Determine the (X, Y) coordinate at the center of the cell enclosing the given text.  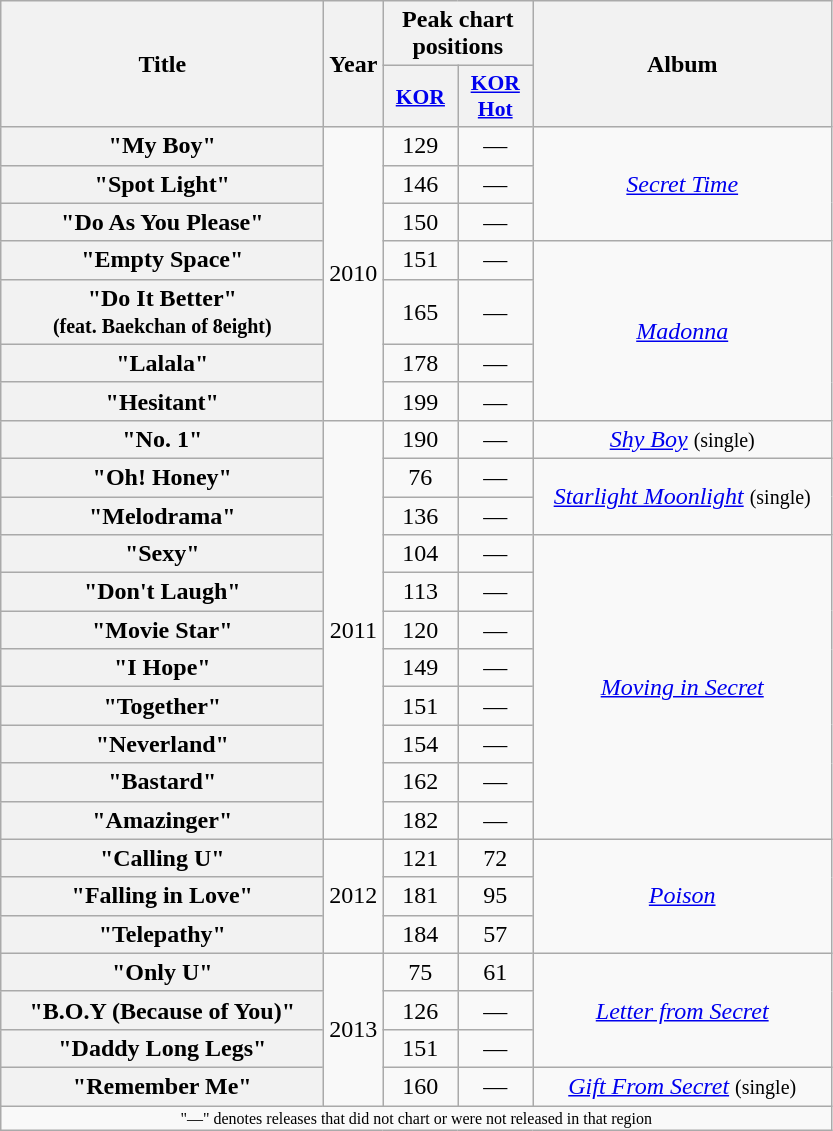
178 (420, 363)
Poison (682, 896)
"No. 1" (162, 439)
"Movie Star" (162, 630)
"Lalala" (162, 363)
199 (420, 401)
Starlight Moonlight (single) (682, 496)
136 (420, 515)
"Daddy Long Legs" (162, 1048)
146 (420, 184)
182 (420, 820)
"Spot Light" (162, 184)
Shy Boy (single) (682, 439)
Peak chart positions (458, 34)
76 (420, 477)
"My Boy" (162, 146)
2011 (354, 630)
121 (420, 858)
Year (354, 64)
120 (420, 630)
162 (420, 782)
Title (162, 64)
"Together" (162, 706)
190 (420, 439)
KOR (420, 96)
"Amazinger" (162, 820)
72 (496, 858)
150 (420, 222)
184 (420, 934)
149 (420, 668)
Gift From Secret (single) (682, 1086)
"Telepathy" (162, 934)
154 (420, 744)
"I Hope" (162, 668)
Moving in Secret (682, 687)
61 (496, 972)
165 (420, 312)
Album (682, 64)
2012 (354, 896)
113 (420, 592)
"Melodrama" (162, 515)
"Empty Space" (162, 260)
2010 (354, 274)
"Bastard" (162, 782)
181 (420, 896)
Secret Time (682, 184)
"Falling in Love" (162, 896)
"Oh! Honey" (162, 477)
95 (496, 896)
2013 (354, 1029)
"Don't Laugh" (162, 592)
126 (420, 1010)
"—" denotes releases that did not chart or were not released in that region (416, 1118)
"Remember Me" (162, 1086)
"Neverland" (162, 744)
57 (496, 934)
160 (420, 1086)
"Do It Better" (feat. Baekchan of 8eight) (162, 312)
"Calling U" (162, 858)
"Sexy" (162, 554)
"Do As You Please" (162, 222)
104 (420, 554)
"Only U" (162, 972)
129 (420, 146)
KORHot (496, 96)
"B.O.Y (Because of You)" (162, 1010)
75 (420, 972)
Madonna (682, 330)
Letter from Secret (682, 1010)
"Hesitant" (162, 401)
